Return the [x, y] coordinate for the center point of the cell that contains the specified text.  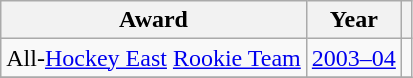
All-Hockey East Rookie Team [154, 58]
2003–04 [354, 58]
Year [354, 20]
Award [154, 20]
